Return (x, y) of the center of cell containing provided text 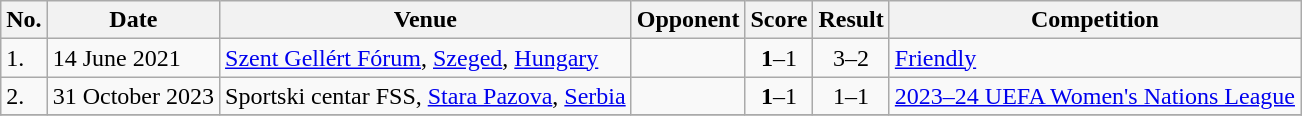
Sportski centar FSS, Stara Pazova, Serbia (426, 96)
Szent Gellért Fórum, Szeged, Hungary (426, 58)
2023–24 UEFA Women's Nations League (1094, 96)
31 October 2023 (133, 96)
2. (24, 96)
Score (779, 20)
Result (851, 20)
Date (133, 20)
3–2 (851, 58)
Venue (426, 20)
Friendly (1094, 58)
14 June 2021 (133, 58)
Opponent (688, 20)
1. (24, 58)
No. (24, 20)
Competition (1094, 20)
